Return (x, y) of the center of cell containing provided text 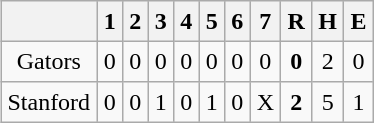
4 (186, 21)
H (328, 21)
7 (266, 21)
Gators (49, 61)
E (359, 21)
6 (237, 21)
Stanford (49, 102)
X (266, 102)
R (296, 21)
3 (161, 21)
